Detect which cell encompasses the target text, then output its [X, Y] center coordinate. 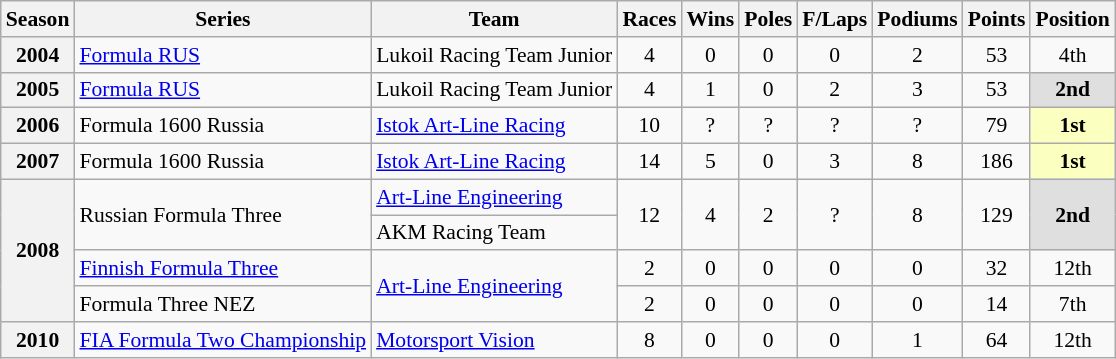
2004 [38, 55]
2005 [38, 90]
2006 [38, 126]
Season [38, 19]
Wins [710, 19]
10 [649, 126]
Russian Formula Three [222, 214]
F/Laps [834, 19]
2007 [38, 162]
Races [649, 19]
Series [222, 19]
FIA Formula Two Championship [222, 340]
5 [710, 162]
2008 [38, 250]
Team [494, 19]
79 [997, 126]
7th [1072, 304]
12 [649, 214]
Points [997, 19]
32 [997, 269]
Podiums [918, 19]
Finnish Formula Three [222, 269]
129 [997, 214]
2010 [38, 340]
4th [1072, 55]
186 [997, 162]
Position [1072, 19]
Poles [768, 19]
Motorsport Vision [494, 340]
Formula Three NEZ [222, 304]
AKM Racing Team [494, 233]
64 [997, 340]
